Return [x, y] of the center of cell containing provided text 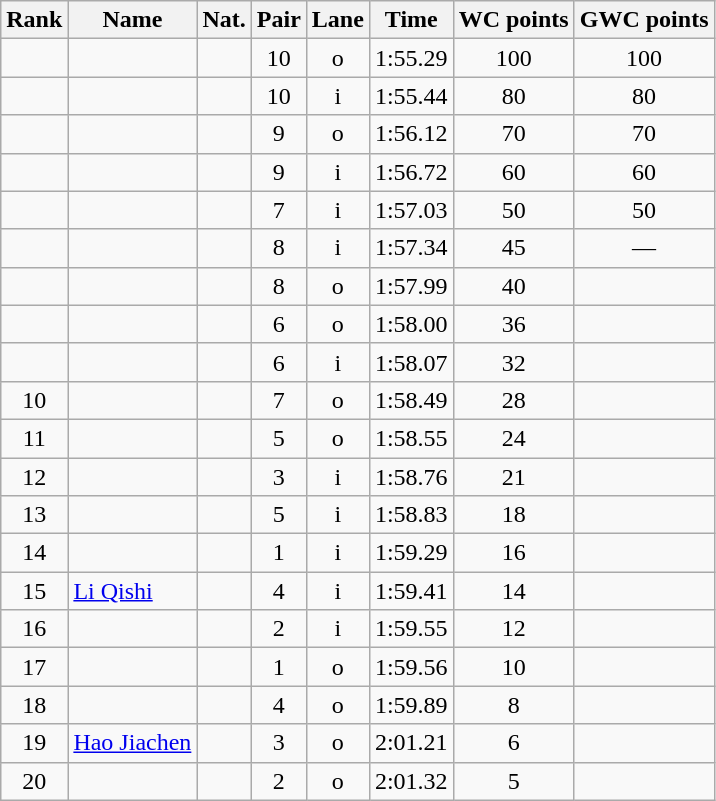
Lane [338, 20]
1:56.12 [411, 134]
2:01.32 [411, 781]
1:57.03 [411, 210]
1:55.29 [411, 58]
1:56.72 [411, 172]
Pair [278, 20]
Name [132, 20]
1:59.89 [411, 705]
32 [514, 362]
1:59.29 [411, 553]
11 [34, 438]
Time [411, 20]
— [644, 248]
Hao Jiachen [132, 743]
Li Qishi [132, 591]
13 [34, 515]
45 [514, 248]
20 [34, 781]
15 [34, 591]
19 [34, 743]
1:58.83 [411, 515]
1:58.55 [411, 438]
Rank [34, 20]
36 [514, 324]
1:59.41 [411, 591]
21 [514, 477]
40 [514, 286]
Nat. [224, 20]
17 [34, 667]
1:55.44 [411, 96]
1:59.55 [411, 629]
1:58.49 [411, 400]
1:59.56 [411, 667]
28 [514, 400]
1:57.99 [411, 286]
1:57.34 [411, 248]
GWC points [644, 20]
1:58.76 [411, 477]
1:58.00 [411, 324]
1:58.07 [411, 362]
WC points [514, 20]
24 [514, 438]
2:01.21 [411, 743]
